Search for the cell housing the specified text and yield its [X, Y] center coordinate. 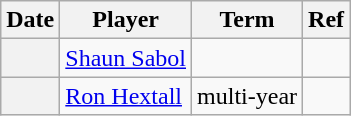
Ref [326, 20]
Term [248, 20]
Ron Hextall [126, 96]
Shaun Sabol [126, 58]
Date [30, 20]
multi-year [248, 96]
Player [126, 20]
